Capture the cell that displays the provided text and extract its [X, Y] central coordinate. 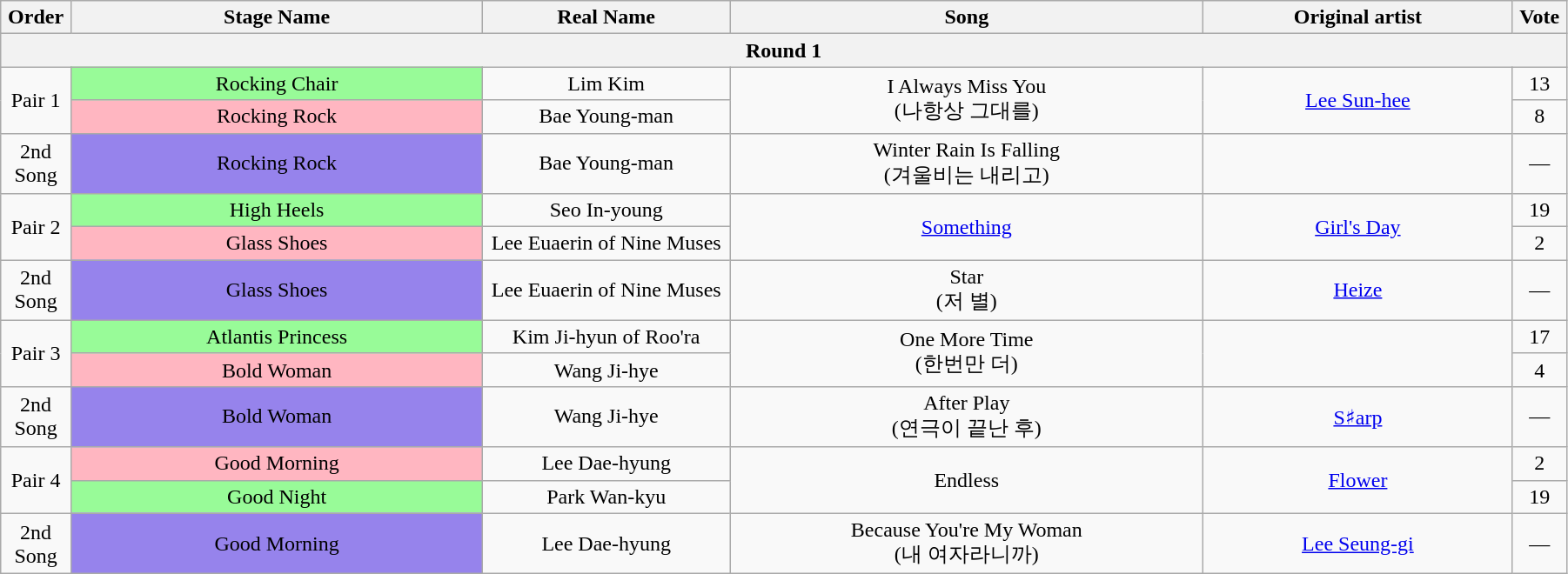
Round 1 [784, 50]
Winter Rain Is Falling(겨울비는 내리고) [967, 164]
17 [1540, 337]
Vote [1540, 17]
After Play(연극이 끝난 후) [967, 417]
Original artist [1357, 17]
Seo In-young [606, 210]
4 [1540, 370]
Atlantis Princess [277, 337]
Pair 4 [37, 480]
Rocking Chair [277, 83]
Good Night [277, 497]
Park Wan-kyu [606, 497]
Stage Name [277, 17]
One More Time(한번만 더) [967, 353]
S♯arp [1357, 417]
Lee Seung-gi [1357, 544]
Lee Sun-hee [1357, 100]
Heize [1357, 290]
Star(저 별) [967, 290]
Order [37, 17]
Song [967, 17]
Something [967, 227]
Girl's Day [1357, 227]
Kim Ji-hyun of Roo'ra [606, 337]
I Always Miss You(나항상 그대를) [967, 100]
High Heels [277, 210]
Flower [1357, 480]
Pair 2 [37, 227]
Real Name [606, 17]
Lim Kim [606, 83]
Because You're My Woman(내 여자라니까) [967, 544]
Pair 3 [37, 353]
8 [1540, 117]
Endless [967, 480]
13 [1540, 83]
Pair 1 [37, 100]
